Return (X, Y) of the center of cell containing provided text 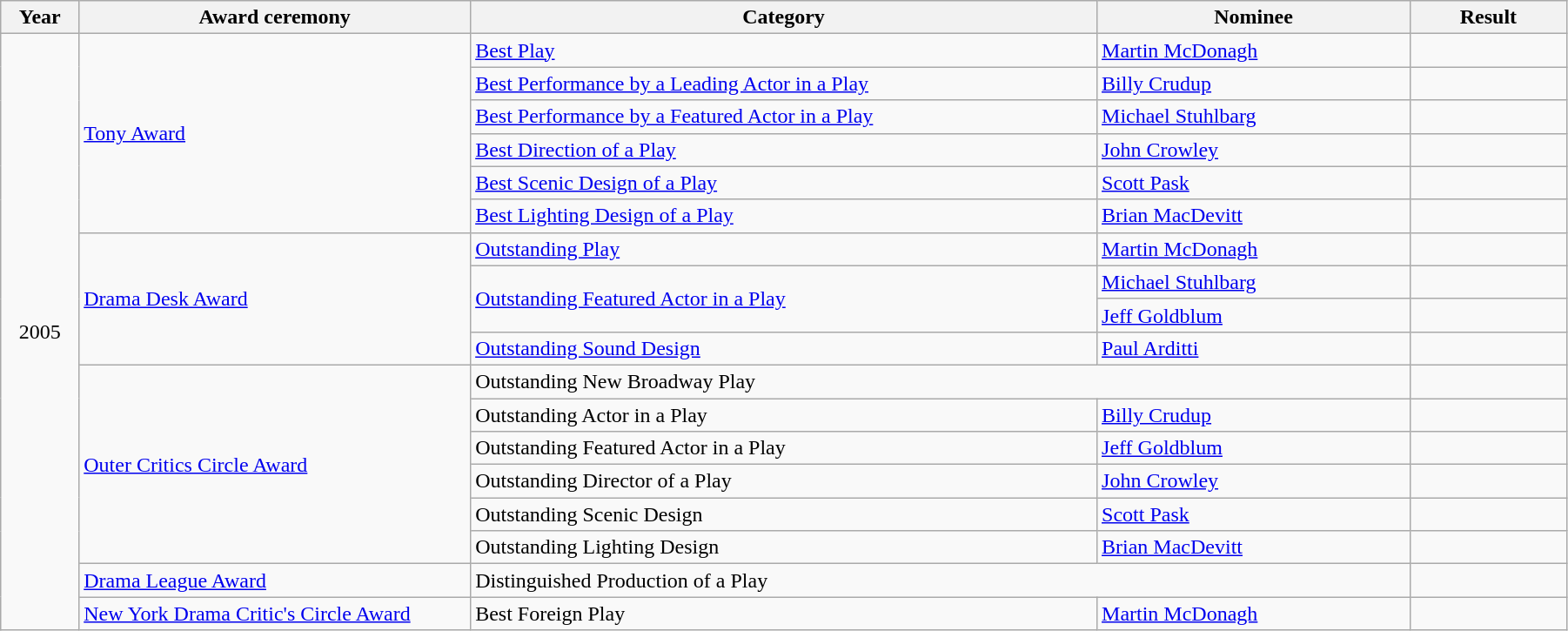
New York Drama Critic's Circle Award (275, 614)
Outstanding Director of a Play (784, 481)
Outstanding Actor in a Play (784, 415)
Outstanding Scenic Design (784, 514)
Best Play (784, 50)
Outstanding Lighting Design (784, 547)
Tony Award (275, 133)
Best Direction of a Play (784, 150)
Outer Critics Circle Award (275, 464)
Paul Arditti (1254, 348)
Drama League Award (275, 581)
Award ceremony (275, 17)
Outstanding New Broadway Play (941, 381)
2005 (40, 332)
Best Performance by a Featured Actor in a Play (784, 117)
Result (1488, 17)
Best Performance by a Leading Actor in a Play (784, 84)
Best Foreign Play (784, 614)
Outstanding Sound Design (784, 348)
Nominee (1254, 17)
Outstanding Play (784, 249)
Distinguished Production of a Play (941, 581)
Drama Desk Award (275, 299)
Category (784, 17)
Best Lighting Design of a Play (784, 216)
Year (40, 17)
Best Scenic Design of a Play (784, 183)
